Provide the (x, y) coordinate of the cell's center where the given text is located.  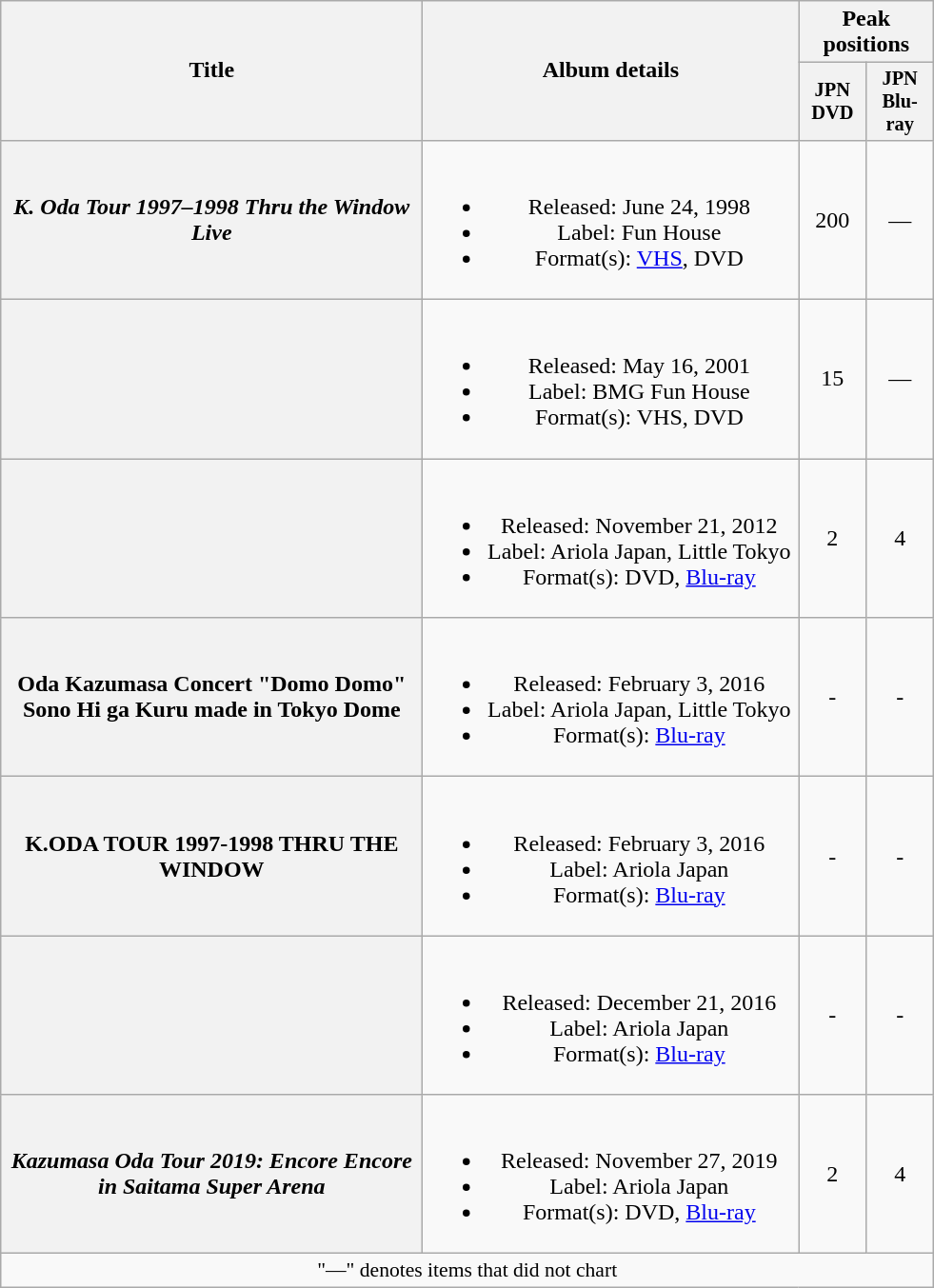
Released: February 3, 2016Label: Ariola Japan, Little TokyoFormat(s): Blu-ray (611, 697)
200 (832, 219)
K. Oda Tour 1997–1998 Thru the Window Live (211, 219)
Released: June 24, 1998Label: Fun HouseFormat(s): VHS, DVD (611, 219)
15 (832, 379)
K.ODA TOUR 1997-1998 THRU THE WINDOW (211, 857)
Kazumasa Oda Tour 2019: Encore Encore in Saitama Super Arena (211, 1175)
Album details (611, 70)
Released: November 21, 2012Label: Ariola Japan, Little TokyoFormat(s): DVD, Blu-ray (611, 539)
Released: May 16, 2001Label: BMG Fun HouseFormat(s): VHS, DVD (611, 379)
"—" denotes items that did not chart (467, 1271)
Released: December 21, 2016Label: Ariola JapanFormat(s): Blu-ray (611, 1015)
Peak positions (866, 32)
Released: February 3, 2016Label: Ariola JapanFormat(s): Blu-ray (611, 857)
Title (211, 70)
Released: November 27, 2019Label: Ariola JapanFormat(s): DVD, Blu-ray (611, 1175)
JPN Blu-ray (901, 102)
JPN DVD (832, 102)
Oda Kazumasa Concert "Domo Domo" Sono Hi ga Kuru made in Tokyo Dome (211, 697)
